Return the [x, y] coordinate for the center point of the cell that contains the specified text.  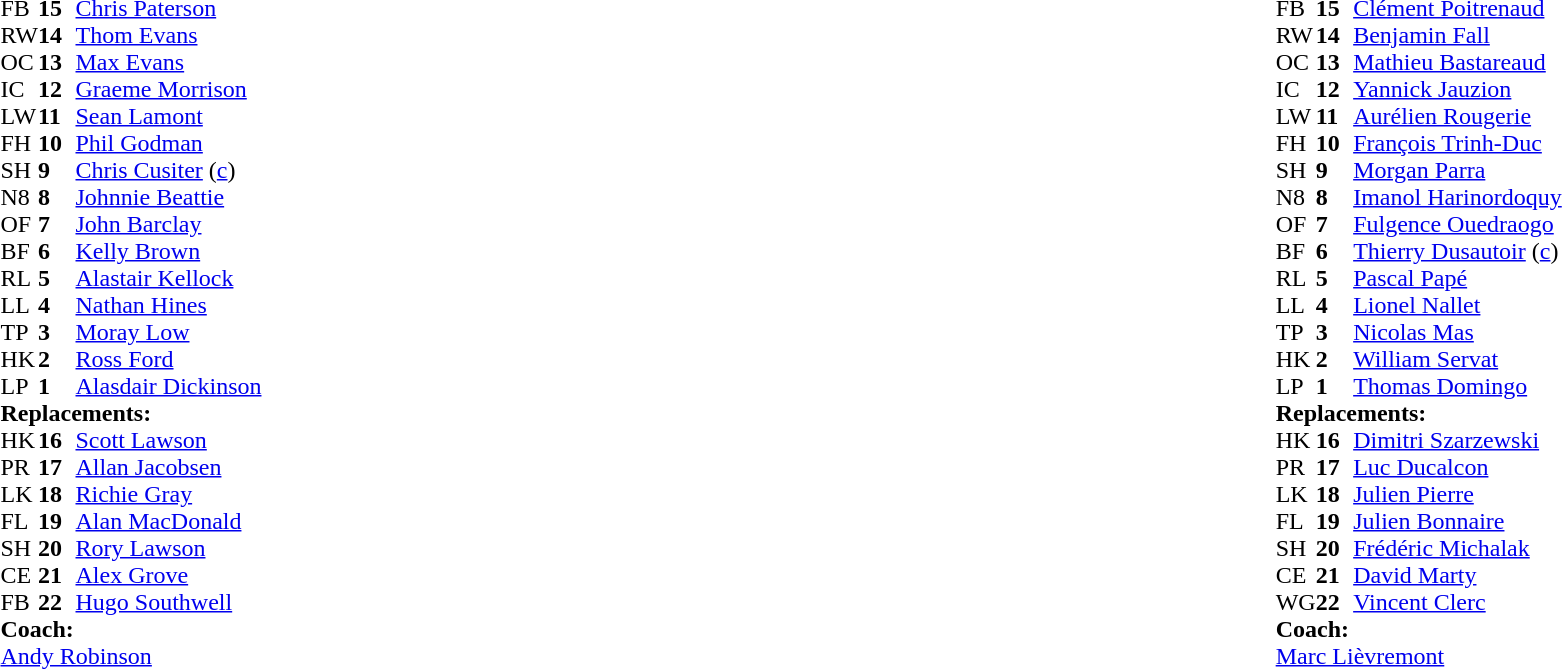
Nicolas Mas [1458, 332]
Moray Low [169, 332]
Aurélien Rougerie [1458, 116]
François Trinh-Duc [1458, 144]
Kelly Brown [169, 252]
Johnnie Beattie [169, 198]
Pascal Papé [1458, 278]
Morgan Parra [1458, 170]
Chris Cusiter (c) [169, 170]
Phil Godman [169, 144]
Hugo Southwell [169, 602]
Julien Pierre [1458, 494]
Thom Evans [169, 36]
Allan Jacobsen [169, 468]
Vincent Clerc [1458, 602]
Yannick Jauzion [1458, 90]
William Servat [1458, 360]
Richie Gray [169, 494]
Julien Bonnaire [1458, 522]
Thierry Dusautoir (c) [1458, 252]
Dimitri Szarzewski [1458, 440]
Marc Lièvremont [1419, 656]
John Barclay [169, 224]
Fulgence Ouedraogo [1458, 224]
Alex Grove [169, 576]
Alan MacDonald [169, 522]
Scott Lawson [169, 440]
Ross Ford [169, 360]
Graeme Morrison [169, 90]
Imanol Harinordoquy [1458, 198]
Mathieu Bastareaud [1458, 62]
Lionel Nallet [1458, 306]
WG [1296, 602]
Rory Lawson [169, 548]
Alastair Kellock [169, 278]
David Marty [1458, 576]
FB [19, 602]
Frédéric Michalak [1458, 548]
Thomas Domingo [1458, 386]
Sean Lamont [169, 116]
Benjamin Fall [1458, 36]
Nathan Hines [169, 306]
Andy Robinson [130, 656]
Alasdair Dickinson [169, 386]
Luc Ducalcon [1458, 468]
Max Evans [169, 62]
